Pinpoint the cell where the given text exists, returning its (X, Y) midpoint coordinate. 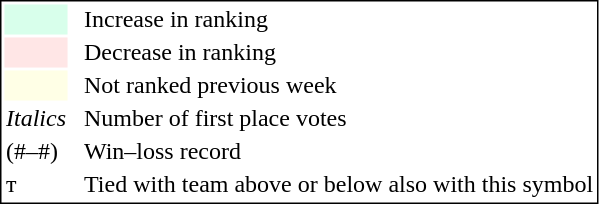
т (36, 185)
Increase in ranking (338, 19)
Not ranked previous week (338, 85)
Tied with team above or below also with this symbol (338, 185)
Number of first place votes (338, 119)
Decrease in ranking (338, 53)
Win–loss record (338, 151)
(#–#) (36, 151)
Italics (36, 119)
